Return (x, y) of the center of cell containing provided text 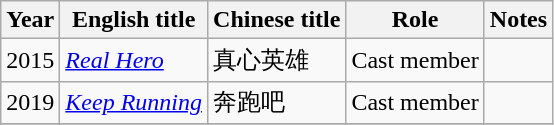
Year (30, 20)
2015 (30, 60)
Notes (518, 20)
2019 (30, 102)
Chinese title (277, 20)
English title (134, 20)
Role (415, 20)
奔跑吧 (277, 102)
真心英雄 (277, 60)
Real Hero (134, 60)
Keep Running (134, 102)
